Locate the cell with the specified text and output its (x, y) center coordinate. 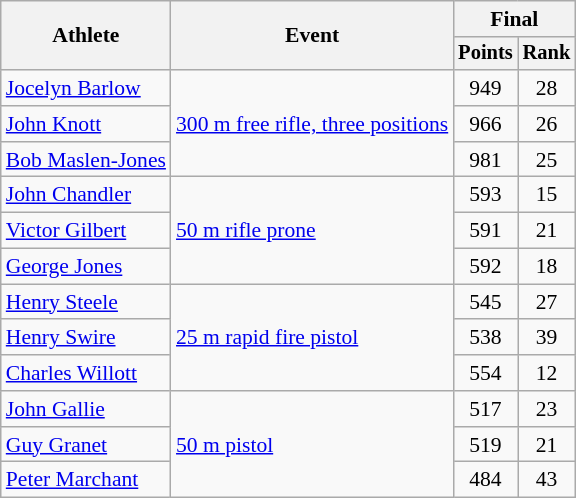
Final (514, 19)
949 (485, 88)
484 (485, 480)
43 (547, 480)
593 (485, 195)
Points (485, 54)
25 m rapid fire pistol (312, 338)
George Jones (86, 267)
591 (485, 231)
Jocelyn Barlow (86, 88)
Charles Willott (86, 373)
27 (547, 302)
23 (547, 409)
554 (485, 373)
300 m free rifle, three positions (312, 124)
538 (485, 338)
Henry Steele (86, 302)
12 (547, 373)
Henry Swire (86, 338)
28 (547, 88)
15 (547, 195)
John Knott (86, 124)
John Chandler (86, 195)
Peter Marchant (86, 480)
50 m rifle prone (312, 230)
Bob Maslen-Jones (86, 160)
Rank (547, 54)
592 (485, 267)
Event (312, 36)
545 (485, 302)
966 (485, 124)
Athlete (86, 36)
50 m pistol (312, 444)
39 (547, 338)
26 (547, 124)
519 (485, 445)
981 (485, 160)
18 (547, 267)
Guy Granet (86, 445)
John Gallie (86, 409)
Victor Gilbert (86, 231)
517 (485, 409)
25 (547, 160)
